For the text-containing cell, return its midpoint in [x, y] coordinate format. 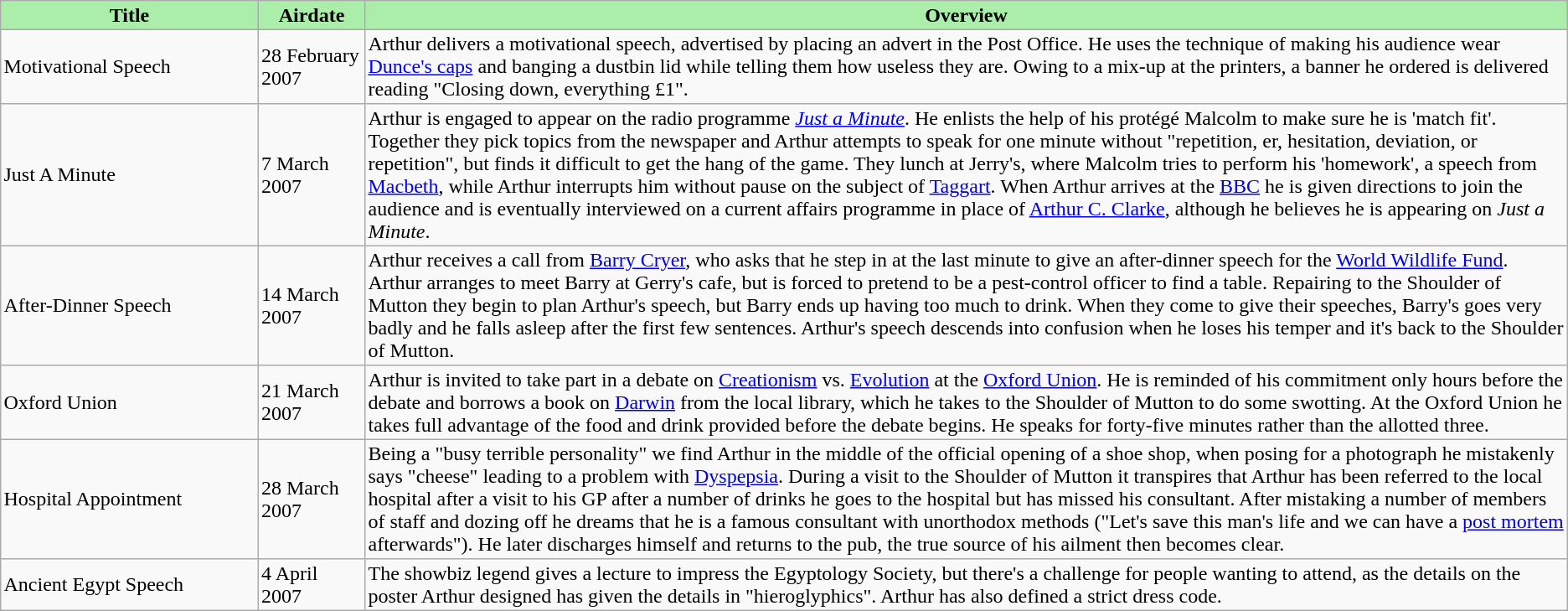
Airdate [312, 15]
After-Dinner Speech [130, 305]
Hospital Appointment [130, 499]
14 March 2007 [312, 305]
28 February 2007 [312, 66]
Oxford Union [130, 402]
Overview [967, 15]
4 April 2007 [312, 585]
Title [130, 15]
Motivational Speech [130, 66]
Just A Minute [130, 175]
21 March 2007 [312, 402]
7 March 2007 [312, 175]
28 March 2007 [312, 499]
Ancient Egypt Speech [130, 585]
